Capture the cell that displays the provided text and extract its [x, y] central coordinate. 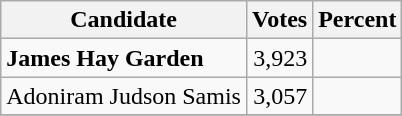
3,923 [279, 58]
Adoniram Judson Samis [124, 96]
3,057 [279, 96]
Votes [279, 20]
Candidate [124, 20]
Percent [358, 20]
James Hay Garden [124, 58]
